Scan for the cell matching the given text and deliver its [x, y] coordinate at center. 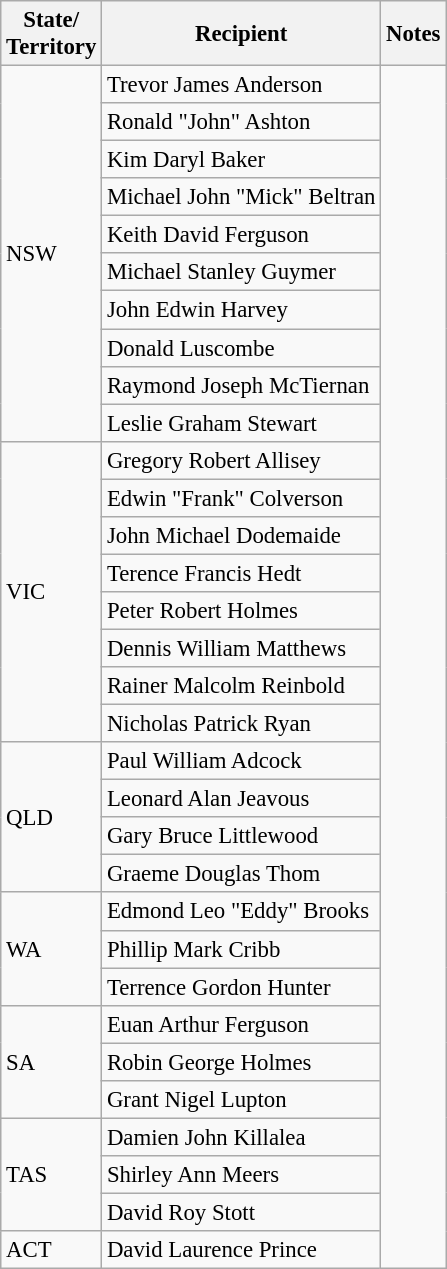
Nicholas Patrick Ryan [242, 724]
Notes [414, 34]
Edmond Leo "Eddy" Brooks [242, 912]
State/Territory [52, 34]
John Michael Dodemaide [242, 536]
Shirley Ann Meers [242, 1175]
Grant Nigel Lupton [242, 1100]
Robin George Holmes [242, 1062]
Keith David Ferguson [242, 235]
QLD [52, 817]
Graeme Douglas Thom [242, 874]
Phillip Mark Cribb [242, 949]
Michael Stanley Guymer [242, 273]
Trevor James Anderson [242, 85]
WA [52, 950]
Gary Bruce Littlewood [242, 836]
Leonard Alan Jeavous [242, 799]
SA [52, 1062]
Ronald "John" Ashton [242, 122]
NSW [52, 254]
John Edwin Harvey [242, 310]
Donald Luscombe [242, 348]
VIC [52, 592]
Dennis William Matthews [242, 648]
Damien John Killalea [242, 1137]
Michael John "Mick" Beltran [242, 197]
Rainer Malcolm Reinbold [242, 686]
Edwin "Frank" Colverson [242, 498]
David Laurence Prince [242, 1250]
TAS [52, 1174]
Recipient [242, 34]
Terence Francis Hedt [242, 573]
Terrence Gordon Hunter [242, 987]
Raymond Joseph McTiernan [242, 385]
ACT [52, 1250]
Gregory Robert Allisey [242, 460]
Kim Daryl Baker [242, 160]
David Roy Stott [242, 1212]
Peter Robert Holmes [242, 611]
Euan Arthur Ferguson [242, 1024]
Leslie Graham Stewart [242, 423]
Paul William Adcock [242, 761]
